Capture the cell that displays the provided text and extract its [X, Y] central coordinate. 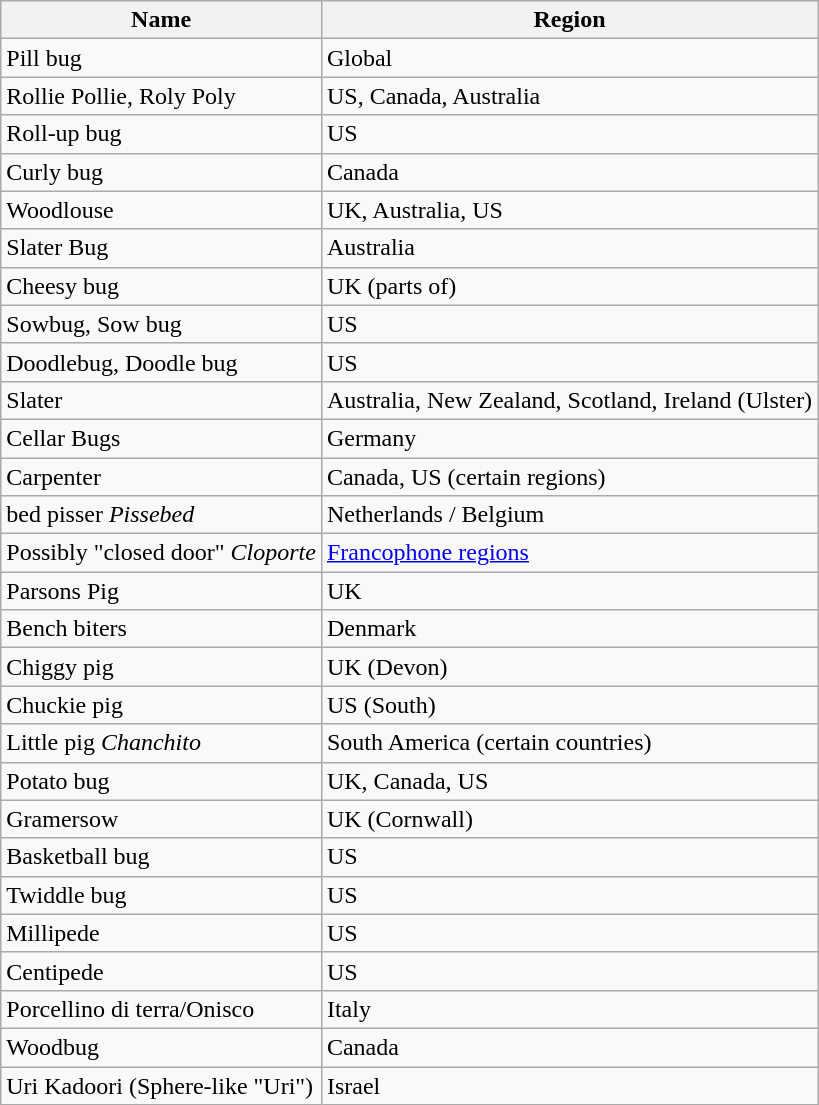
Porcellino di terra/Onisco [162, 1009]
US (South) [569, 705]
Potato bug [162, 781]
Carpenter [162, 477]
Netherlands / Belgium [569, 515]
Cellar Bugs [162, 438]
Chuckie pig [162, 705]
Parsons Pig [162, 591]
Canada, US (certain regions) [569, 477]
Germany [569, 438]
Sowbug, Sow bug [162, 324]
Roll-up bug [162, 134]
UK [569, 591]
Centipede [162, 971]
Italy [569, 1009]
Little pig Chanchito [162, 743]
Rollie Pollie, Roly Poly [162, 96]
Australia, New Zealand, Scotland, Ireland (Ulster) [569, 400]
Slater Bug [162, 248]
Woodlouse [162, 210]
Australia [569, 248]
Chiggy pig [162, 667]
Basketball bug [162, 857]
Denmark [569, 629]
bed pisser Pissebed [162, 515]
UK, Australia, US [569, 210]
Possibly "closed door" Cloporte [162, 553]
Cheesy bug [162, 286]
UK (Cornwall) [569, 819]
UK, Canada, US [569, 781]
Woodbug [162, 1047]
Francophone regions [569, 553]
Curly bug [162, 172]
Twiddle bug [162, 895]
US, Canada, Australia [569, 96]
Bench biters [162, 629]
Uri Kadoori (Sphere-like "Uri") [162, 1085]
Millipede [162, 933]
UK (parts of) [569, 286]
UK (Devon) [569, 667]
Region [569, 20]
Gramersow [162, 819]
Doodlebug, Doodle bug [162, 362]
Name [162, 20]
Pill bug [162, 58]
South America (certain countries) [569, 743]
Israel [569, 1085]
Slater [162, 400]
Global [569, 58]
